Detect which cell encompasses the target text, then output its [x, y] center coordinate. 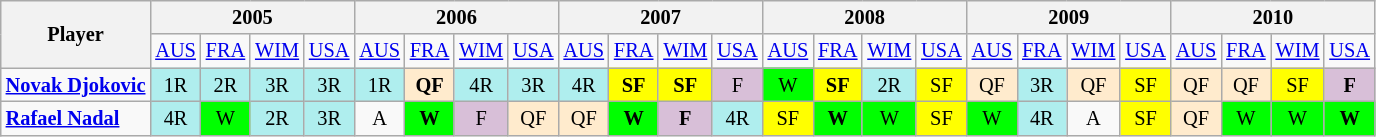
Player [76, 34]
2006 [456, 17]
Rafael Nadal [76, 118]
2005 [252, 17]
2010 [1273, 17]
2009 [1069, 17]
2007 [661, 17]
Novak Djokovic [76, 85]
2008 [865, 17]
